Scan for the cell matching the given text and deliver its (x, y) coordinate at center. 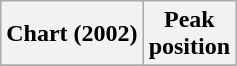
Peakposition (189, 34)
Chart (2002) (72, 34)
